Provide the [x, y] coordinate of the cell's center where the given text is located.  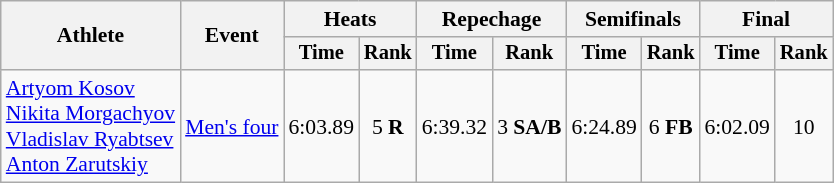
6:03.89 [322, 126]
Repechage [492, 19]
6:24.89 [604, 126]
Semifinals [632, 19]
Artyom KosovNikita MorgachyovVladislav RyabtsevAnton Zarutskiy [90, 126]
Final [766, 19]
5 R [388, 126]
6:39.32 [454, 126]
6 FB [671, 126]
6:02.09 [736, 126]
Athlete [90, 36]
10 [804, 126]
3 SA/B [529, 126]
Event [232, 36]
Men's four [232, 126]
Heats [350, 19]
